Determine the (x, y) coordinate at the center of the cell enclosing the given text.  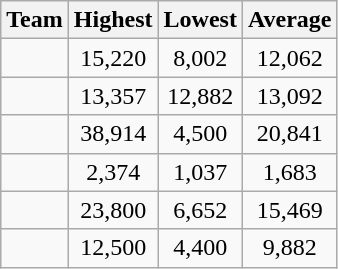
Average (290, 20)
12,062 (290, 58)
4,400 (200, 248)
23,800 (113, 210)
9,882 (290, 248)
15,220 (113, 58)
13,092 (290, 96)
Team (35, 20)
Lowest (200, 20)
20,841 (290, 134)
8,002 (200, 58)
Highest (113, 20)
1,683 (290, 172)
4,500 (200, 134)
6,652 (200, 210)
13,357 (113, 96)
15,469 (290, 210)
12,882 (200, 96)
38,914 (113, 134)
2,374 (113, 172)
12,500 (113, 248)
1,037 (200, 172)
